Find where the given text appears and provide that cell's center as (X, Y) coordinate. 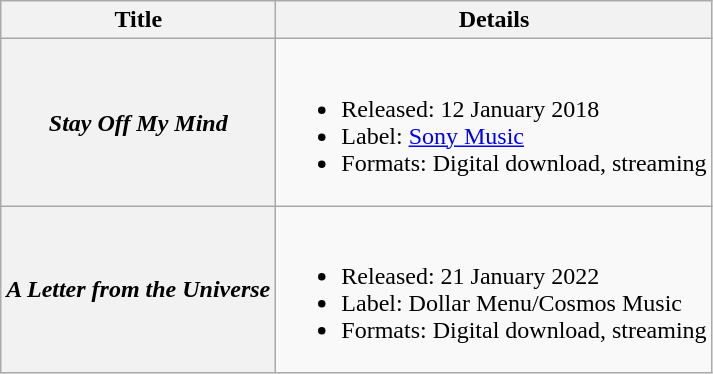
Stay Off My Mind (138, 122)
Released: 21 January 2022Label: Dollar Menu/Cosmos MusicFormats: Digital download, streaming (494, 290)
Title (138, 20)
A Letter from the Universe (138, 290)
Details (494, 20)
Released: 12 January 2018Label: Sony MusicFormats: Digital download, streaming (494, 122)
